Output the [X, Y] coordinate of the center of the cell containing the given text.  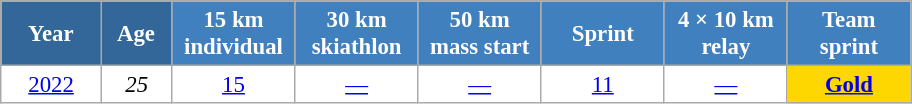
15 km individual [234, 34]
50 km mass start [480, 34]
Sprint [602, 34]
2022 [52, 85]
11 [602, 85]
15 [234, 85]
Age [136, 34]
4 × 10 km relay [726, 34]
30 km skiathlon [356, 34]
Team sprint [848, 34]
25 [136, 85]
Gold [848, 85]
Year [52, 34]
